Pinpoint the cell where the given text exists, returning its [X, Y] midpoint coordinate. 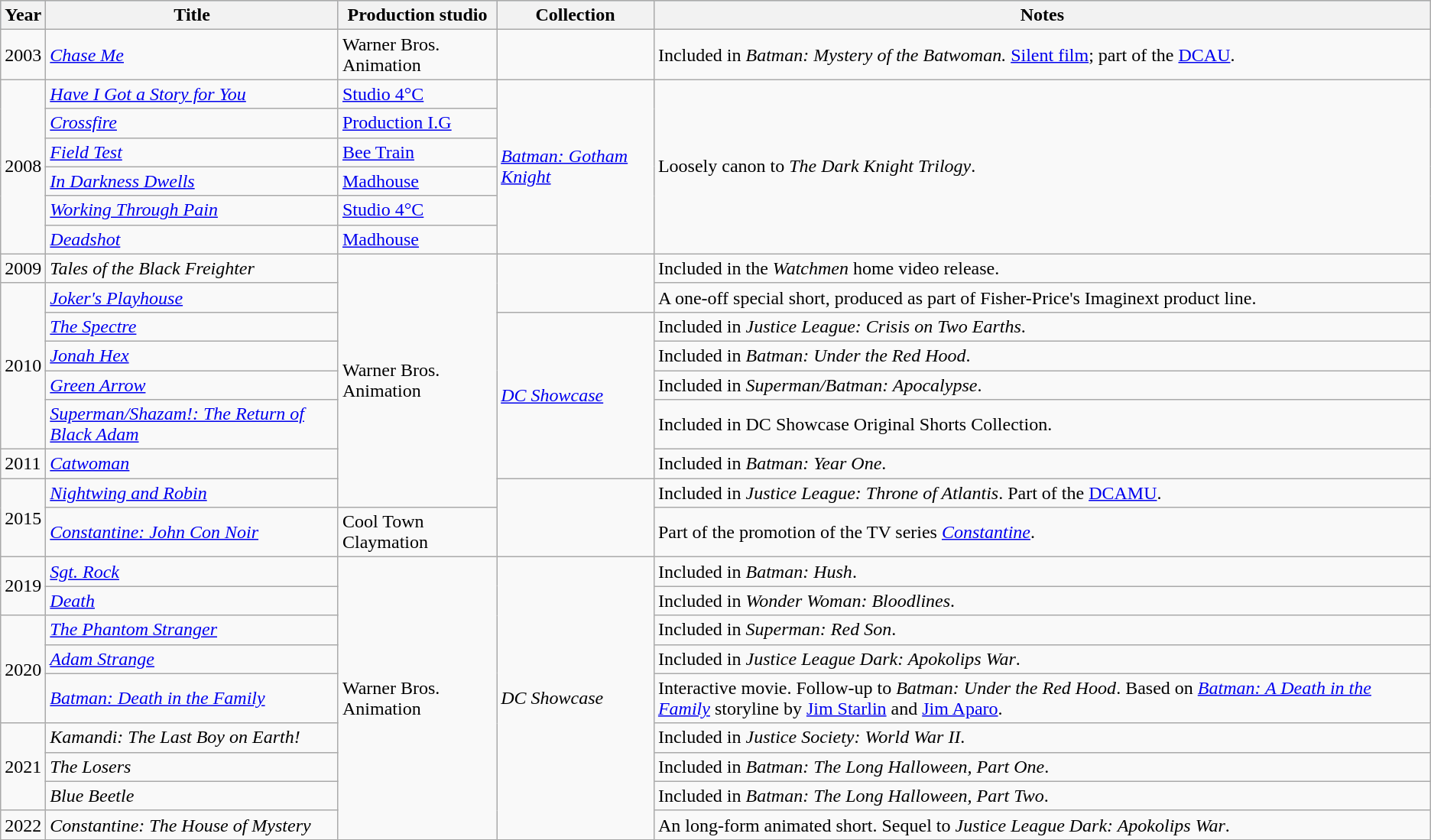
Interactive movie. Follow-up to Batman: Under the Red Hood. Based on Batman: A Death in the Family storyline by Jim Starlin and Jim Aparo. [1042, 699]
Title [193, 15]
Year [23, 15]
Joker's Playhouse [193, 297]
Included in DC Showcase Original Shorts Collection. [1042, 425]
Adam Strange [193, 659]
Included in Batman: The Long Halloween, Part Two. [1042, 796]
Bee Train [417, 152]
Included in Batman: Mystery of the Batwoman. Silent film; part of the DCAU. [1042, 55]
2003 [23, 55]
2009 [23, 268]
Field Test [193, 152]
2019 [23, 586]
Included in Batman: Under the Red Hood. [1042, 355]
Constantine: John Con Noir [193, 532]
Nightwing and Robin [193, 493]
Part of the promotion of the TV series Constantine. [1042, 532]
Included in Batman: The Long Halloween, Part One. [1042, 767]
The Phantom Stranger [193, 630]
2010 [23, 365]
Sgt. Rock [193, 572]
Constantine: The House of Mystery [193, 825]
Included in Justice League: Throne of Atlantis. Part of the DCAMU. [1042, 493]
2011 [23, 464]
2020 [23, 670]
Collection [576, 15]
Tales of the Black Freighter [193, 268]
Notes [1042, 15]
Cool Town Claymation [417, 532]
The Losers [193, 767]
Catwoman [193, 464]
Death [193, 601]
Kamandi: The Last Boy on Earth! [193, 738]
In Darkness Dwells [193, 181]
Included in Wonder Woman: Bloodlines. [1042, 601]
Included in the Watchmen home video release. [1042, 268]
2008 [23, 167]
Crossfire [193, 123]
Included in Superman: Red Son. [1042, 630]
Jonah Hex [193, 355]
An long-form animated short. Sequel to Justice League Dark: Apokolips War. [1042, 825]
Production I.G [417, 123]
Included in Batman: Year One. [1042, 464]
2021 [23, 767]
Included in Justice Society: World War II. [1042, 738]
2022 [23, 825]
Have I Got a Story for You [193, 94]
Included in Batman: Hush. [1042, 572]
Included in Justice League: Crisis on Two Earths. [1042, 326]
Chase Me [193, 55]
The Spectre [193, 326]
Batman: Gotham Knight [576, 167]
Included in Superman/Batman: Apocalypse. [1042, 384]
Loosely canon to The Dark Knight Trilogy. [1042, 167]
Deadshot [193, 239]
Blue Beetle [193, 796]
Included in Justice League Dark: Apokolips War. [1042, 659]
Production studio [417, 15]
Working Through Pain [193, 210]
Superman/Shazam!: The Return of Black Adam [193, 425]
2015 [23, 518]
Green Arrow [193, 384]
A one-off special short, produced as part of Fisher-Price's Imaginext product line. [1042, 297]
Batman: Death in the Family [193, 699]
